Provide the (x, y) coordinate of the cell's center where the given text is located.  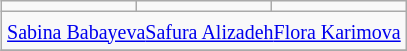
Sabina BabayevaSafura AlizadehFlora Karimova (204, 31)
